Determine the [X, Y] coordinate at the center of the cell enclosing the given text.  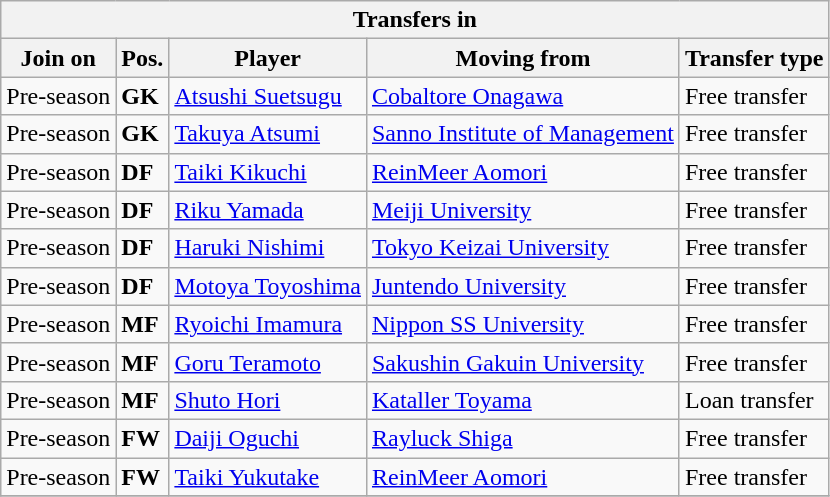
Atsushi Suetsugu [268, 96]
Kataller Toyama [522, 400]
Rayluck Shiga [522, 438]
Player [268, 58]
Shuto Hori [268, 400]
Daiji Oguchi [268, 438]
Transfers in [415, 20]
Takuya Atsumi [268, 134]
Juntendo University [522, 286]
Pos. [142, 58]
Motoya Toyoshima [268, 286]
Moving from [522, 58]
Nippon SS University [522, 324]
Taiki Yukutake [268, 477]
Taiki Kikuchi [268, 172]
Meiji University [522, 210]
Transfer type [754, 58]
Goru Teramoto [268, 362]
Tokyo Keizai University [522, 248]
Haruki Nishimi [268, 248]
Cobaltore Onagawa [522, 96]
Join on [58, 58]
Sakushin Gakuin University [522, 362]
Ryoichi Imamura [268, 324]
Loan transfer [754, 400]
Riku Yamada [268, 210]
Sanno Institute of Management [522, 134]
